Scan for the cell matching the given text and deliver its [X, Y] coordinate at center. 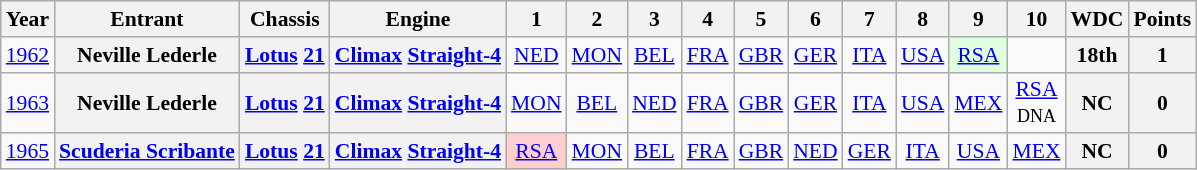
1963 [28, 102]
18th [1098, 55]
6 [815, 19]
10 [1036, 19]
Engine [418, 19]
Entrant [147, 19]
Chassis [285, 19]
2 [598, 19]
3 [654, 19]
7 [870, 19]
Points [1162, 19]
9 [978, 19]
4 [708, 19]
Year [28, 19]
WDC [1098, 19]
5 [762, 19]
Scuderia Scribante [147, 152]
RSADNA [1036, 102]
1965 [28, 152]
1962 [28, 55]
8 [922, 19]
